Locate the cell with the specified text and output its [x, y] center coordinate. 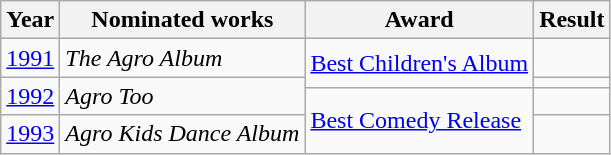
Award [420, 20]
Best Comedy Release [420, 120]
Result [572, 20]
1991 [30, 58]
Nominated works [182, 20]
1992 [30, 96]
1993 [30, 134]
Agro Kids Dance Album [182, 134]
Year [30, 20]
The Agro Album [182, 58]
Agro Too [182, 96]
Best Children's Album [420, 64]
